For the text-containing cell, return its midpoint in (x, y) coordinate format. 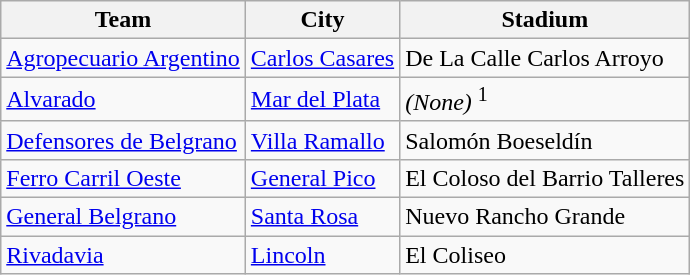
El Coloso del Barrio Talleres (545, 178)
Alvarado (124, 100)
Mar del Plata (322, 100)
General Pico (322, 178)
Carlos Casares (322, 58)
Salomón Boeseldín (545, 140)
(None) 1 (545, 100)
Defensores de Belgrano (124, 140)
Stadium (545, 20)
Rivadavia (124, 255)
Lincoln (322, 255)
Ferro Carril Oeste (124, 178)
Agropecuario Argentino (124, 58)
Nuevo Rancho Grande (545, 217)
El Coliseo (545, 255)
De La Calle Carlos Arroyo (545, 58)
Team (124, 20)
Villa Ramallo (322, 140)
Santa Rosa (322, 217)
City (322, 20)
General Belgrano (124, 217)
